Locate the cell with the specified text and output its [X, Y] center coordinate. 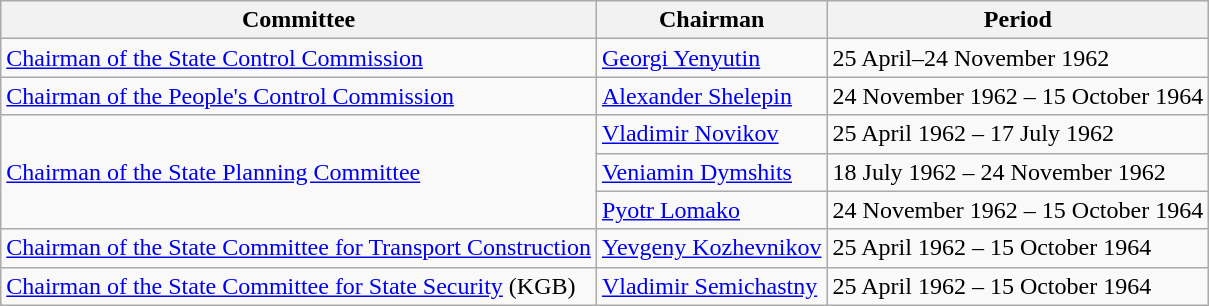
Chairman of the State Control Commission [299, 58]
18 July 1962 – 24 November 1962 [1018, 172]
Vladimir Semichastny [712, 286]
Veniamin Dymshits [712, 172]
Yevgeny Kozhevnikov [712, 248]
Vladimir Novikov [712, 134]
Chairman of the State Committee for Transport Construction [299, 248]
Alexander Shelepin [712, 96]
Chairman of the People's Control Commission [299, 96]
Committee [299, 20]
Pyotr Lomako [712, 210]
25 April 1962 – 17 July 1962 [1018, 134]
Chairman of the State Planning Committee [299, 172]
Period [1018, 20]
Georgi Yenyutin [712, 58]
Chairman [712, 20]
25 April–24 November 1962 [1018, 58]
Chairman of the State Committee for State Security (KGB) [299, 286]
